Identify which cell holds the provided text, then report its (X, Y) central coordinate. 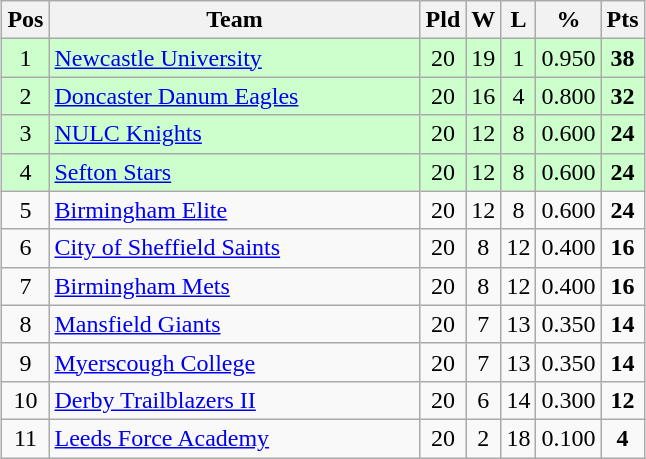
% (568, 20)
Mansfield Giants (234, 324)
5 (26, 210)
City of Sheffield Saints (234, 248)
Myerscough College (234, 362)
32 (622, 96)
0.100 (568, 438)
18 (518, 438)
Leeds Force Academy (234, 438)
Pts (622, 20)
Pld (443, 20)
11 (26, 438)
10 (26, 400)
Derby Trailblazers II (234, 400)
L (518, 20)
0.800 (568, 96)
3 (26, 134)
Pos (26, 20)
W (484, 20)
Sefton Stars (234, 172)
Newcastle University (234, 58)
9 (26, 362)
Birmingham Elite (234, 210)
NULC Knights (234, 134)
38 (622, 58)
Doncaster Danum Eagles (234, 96)
Birmingham Mets (234, 286)
0.950 (568, 58)
19 (484, 58)
0.300 (568, 400)
Team (234, 20)
